Detect which cell encompasses the target text, then output its (x, y) center coordinate. 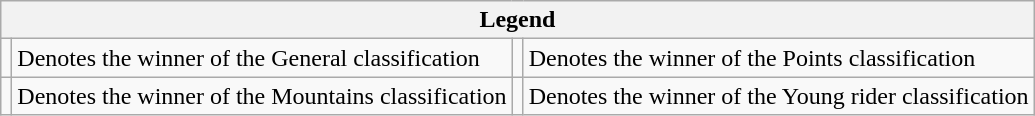
Denotes the winner of the Young rider classification (778, 96)
Denotes the winner of the Points classification (778, 58)
Denotes the winner of the Mountains classification (262, 96)
Denotes the winner of the General classification (262, 58)
Legend (518, 20)
